Detect which cell encompasses the target text, then output its [X, Y] center coordinate. 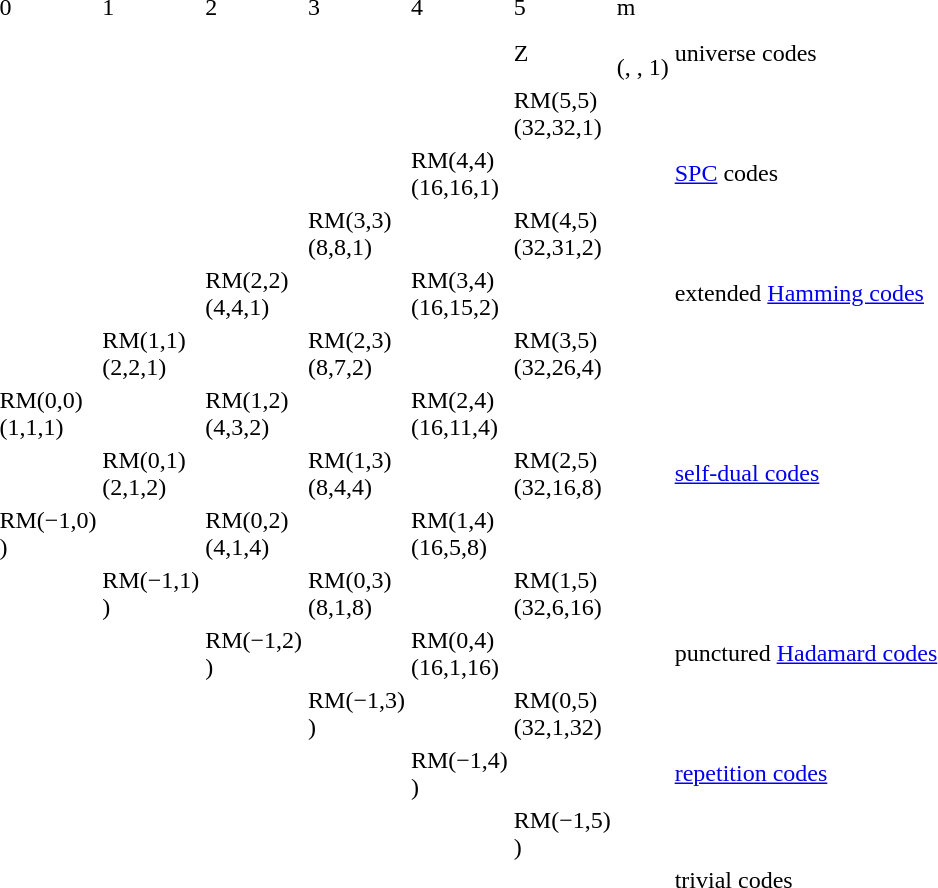
Z [562, 54]
RM(3,3)(8,8,1) [357, 234]
RM(3,5)(32,26,4) [562, 354]
RM(−1,5)) [562, 834]
RM(2,5)(32,16,8) [562, 474]
RM(2,3)(8,7,2) [357, 354]
RM(−1,1)) [151, 594]
RM(0,1)(2,1,2) [151, 474]
RM(2,4)(16,11,4) [459, 414]
RM(2,2)(4,4,1) [254, 294]
RM(1,5)(32,6,16) [562, 594]
RM(0,4)(16,1,16) [459, 654]
RM(5,5)(32,32,1) [562, 114]
RM(4,5)(32,31,2) [562, 234]
RM(1,1)(2,2,1) [151, 354]
RM(−1,2)) [254, 654]
RM(1,3)(8,4,4) [357, 474]
RM(1,4)(16,5,8) [459, 534]
RM(0,3)(8,1,8) [357, 594]
RM(4,4)(16,16,1) [459, 174]
RM(1,2)(4,3,2) [254, 414]
RM(−1,4)) [459, 774]
(, , 1) [642, 54]
RM(3,4)(16,15,2) [459, 294]
RM(0,5)(32,1,32) [562, 714]
RM(0,2)(4,1,4) [254, 534]
RM(−1,3)) [357, 714]
